Locate the cell with the specified text and output its [X, Y] center coordinate. 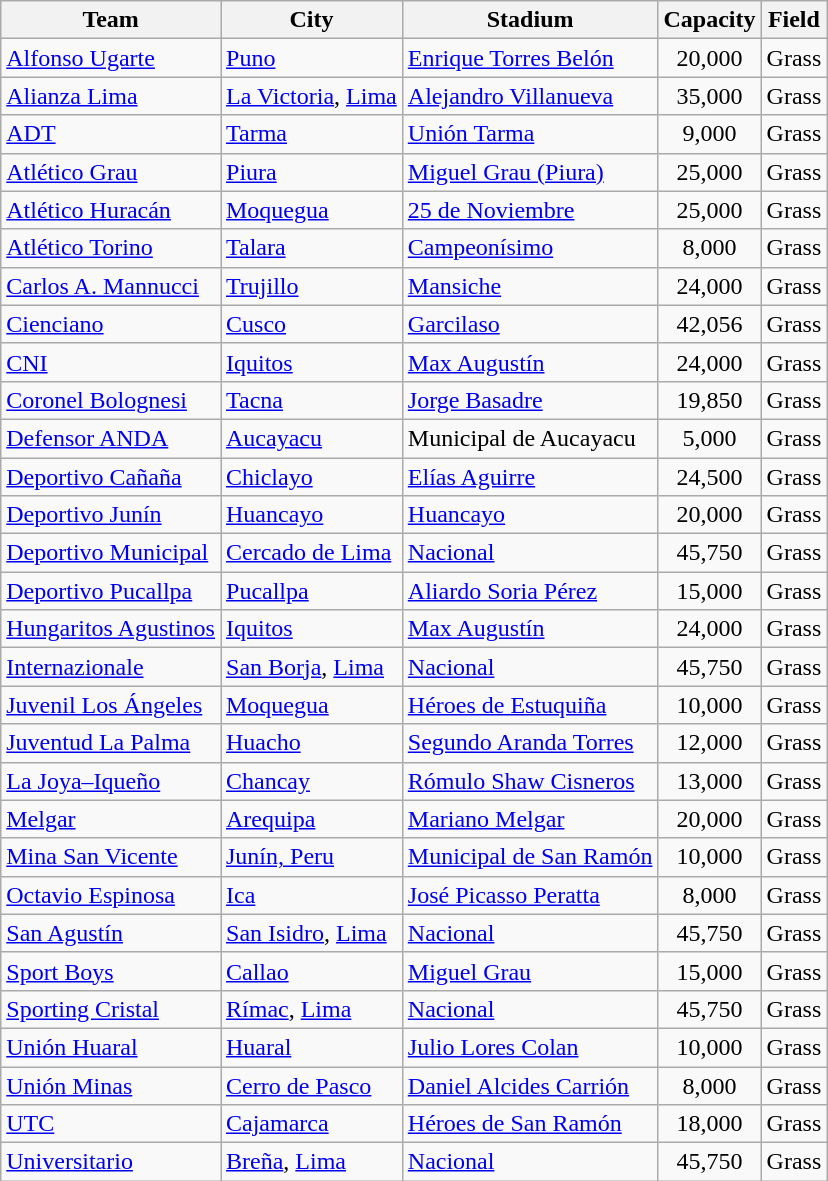
Mariano Melgar [530, 819]
Miguel Grau [530, 971]
Héroes de San Ramón [530, 1124]
Puno [311, 58]
13,000 [710, 781]
Deportivo Junín [111, 515]
Mansiche [530, 286]
Capacity [710, 20]
San Agustín [111, 933]
Unión Minas [111, 1085]
Atlético Grau [111, 172]
24,500 [710, 477]
Carlos A. Mannucci [111, 286]
Sport Boys [111, 971]
Breña, Lima [311, 1162]
Internazionale [111, 667]
Chiclayo [311, 477]
Juvenil Los Ángeles [111, 705]
Municipal de San Ramón [530, 857]
José Picasso Peratta [530, 895]
42,056 [710, 324]
Aliardo Soria Pérez [530, 591]
Unión Tarma [530, 134]
Cienciano [111, 324]
City [311, 20]
Trujillo [311, 286]
Alejandro Villanueva [530, 96]
Cerro de Pasco [311, 1085]
Junín, Peru [311, 857]
35,000 [710, 96]
Huacho [311, 743]
Cajamarca [311, 1124]
Melgar [111, 819]
Rímac, Lima [311, 1009]
Tacna [311, 400]
Cusco [311, 324]
Chancay [311, 781]
La Joya–Iqueño [111, 781]
La Victoria, Lima [311, 96]
CNI [111, 362]
Julio Lores Colan [530, 1047]
Atlético Torino [111, 248]
Miguel Grau (Piura) [530, 172]
Octavio Espinosa [111, 895]
Campeonísimo [530, 248]
Daniel Alcides Carrión [530, 1085]
ADT [111, 134]
Tarma [311, 134]
Deportivo Municipal [111, 553]
Municipal de Aucayacu [530, 438]
Mina San Vicente [111, 857]
Defensor ANDA [111, 438]
UTC [111, 1124]
Talara [311, 248]
Jorge Basadre [530, 400]
Sporting Cristal [111, 1009]
Aucayacu [311, 438]
Cercado de Lima [311, 553]
Arequipa [311, 819]
Rómulo Shaw Cisneros [530, 781]
San Borja, Lima [311, 667]
Alfonso Ugarte [111, 58]
19,850 [710, 400]
Segundo Aranda Torres [530, 743]
Deportivo Pucallpa [111, 591]
Stadium [530, 20]
Alianza Lima [111, 96]
Piura [311, 172]
Callao [311, 971]
Garcilaso [530, 324]
Enrique Torres Belón [530, 58]
Team [111, 20]
Deportivo Cañaña [111, 477]
Héroes de Estuquiña [530, 705]
Huaral [311, 1047]
Atlético Huracán [111, 210]
5,000 [710, 438]
San Isidro, Lima [311, 933]
Juventud La Palma [111, 743]
Pucallpa [311, 591]
Coronel Bolognesi [111, 400]
Elías Aguirre [530, 477]
18,000 [710, 1124]
Hungaritos Agustinos [111, 629]
9,000 [710, 134]
Universitario [111, 1162]
Unión Huaral [111, 1047]
12,000 [710, 743]
Field [794, 20]
Ica [311, 895]
25 de Noviembre [530, 210]
